Extract the [x, y] coordinate from the center of the cell holding the provided text.  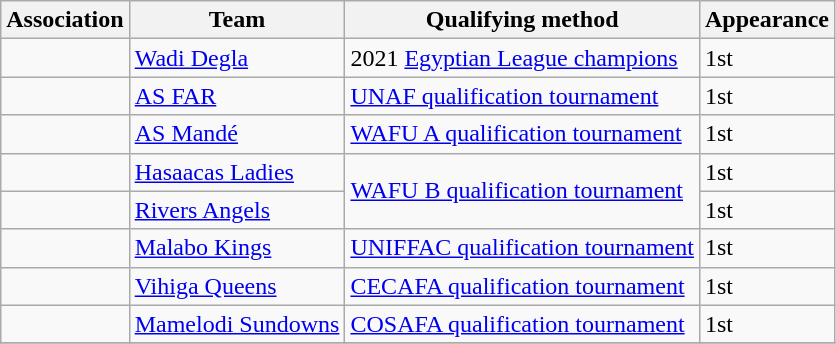
AS FAR [237, 96]
Association [65, 20]
COSAFA qualification tournament [522, 324]
Wadi Degla [237, 58]
2021 Egyptian League champions [522, 58]
AS Mandé [237, 134]
WAFU A qualification tournament [522, 134]
Mamelodi Sundowns [237, 324]
Malabo Kings [237, 248]
Team [237, 20]
UNIFFAC qualification tournament [522, 248]
WAFU B qualification tournament [522, 191]
Vihiga Queens [237, 286]
Hasaacas Ladies [237, 172]
Appearance [766, 20]
Rivers Angels [237, 210]
Qualifying method [522, 20]
CECAFA qualification tournament [522, 286]
UNAF qualification tournament [522, 96]
